For the text-containing cell, return its midpoint in (x, y) coordinate format. 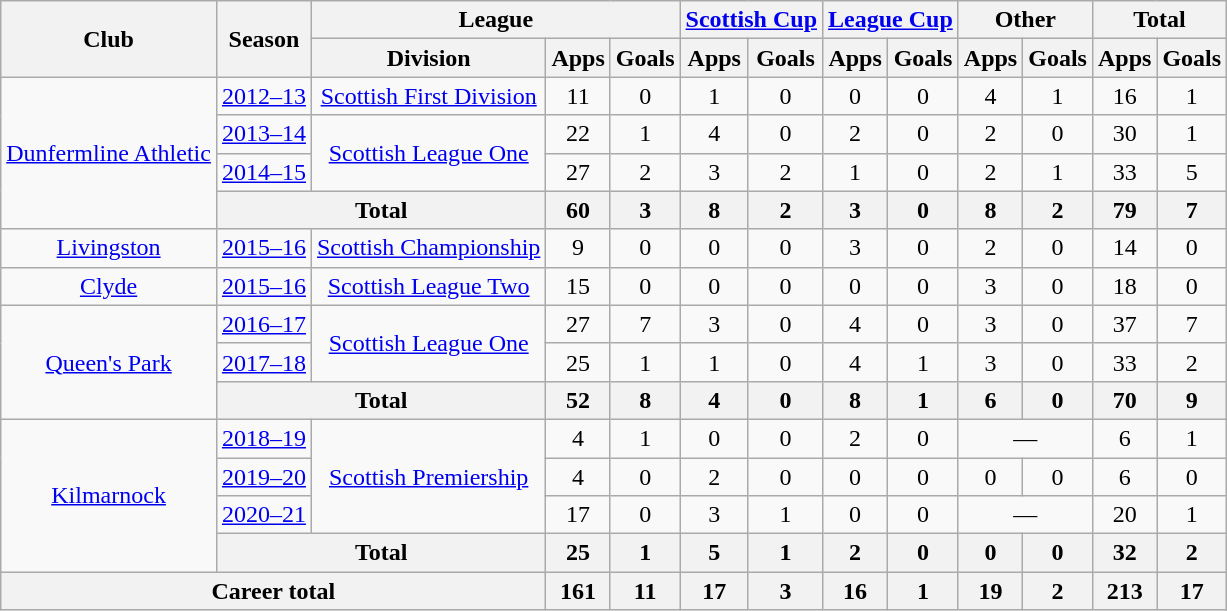
Career total (274, 591)
14 (1124, 248)
161 (578, 591)
32 (1124, 553)
Other (1025, 20)
Dunfermline Athletic (109, 153)
Livingston (109, 248)
19 (990, 591)
79 (1124, 210)
Clyde (109, 286)
Kilmarnock (109, 495)
60 (578, 210)
2018–19 (264, 438)
2012–13 (264, 96)
20 (1124, 515)
22 (578, 134)
Scottish Championship (428, 248)
Division (428, 58)
League (496, 20)
18 (1124, 286)
Season (264, 39)
15 (578, 286)
213 (1124, 591)
2019–20 (264, 477)
League Cup (891, 20)
30 (1124, 134)
2013–14 (264, 134)
70 (1124, 400)
Club (109, 39)
2014–15 (264, 172)
37 (1124, 324)
Scottish Premiership (428, 476)
52 (578, 400)
Scottish League Two (428, 286)
2017–18 (264, 362)
2020–21 (264, 515)
Scottish Cup (751, 20)
Scottish First Division (428, 96)
2016–17 (264, 324)
Queen's Park (109, 362)
